Return [X, Y] of the center of cell containing provided text 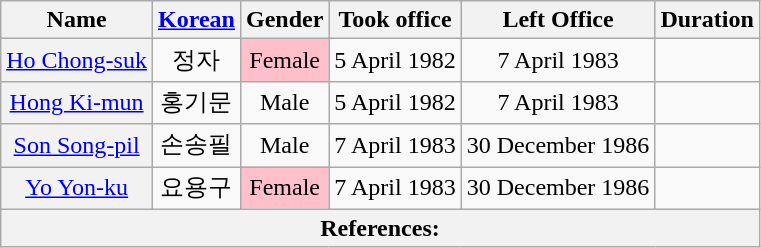
Korean [196, 20]
References: [380, 228]
Took office [395, 20]
Hong Ki-mun [77, 102]
Yo Yon-ku [77, 188]
Gender [284, 20]
Duration [707, 20]
정자 [196, 60]
홍기문 [196, 102]
요용구 [196, 188]
Ho Chong-suk [77, 60]
손송필 [196, 146]
Name [77, 20]
Left Office [558, 20]
Son Song-pil [77, 146]
